Scan for the cell matching the given text and deliver its (X, Y) coordinate at center. 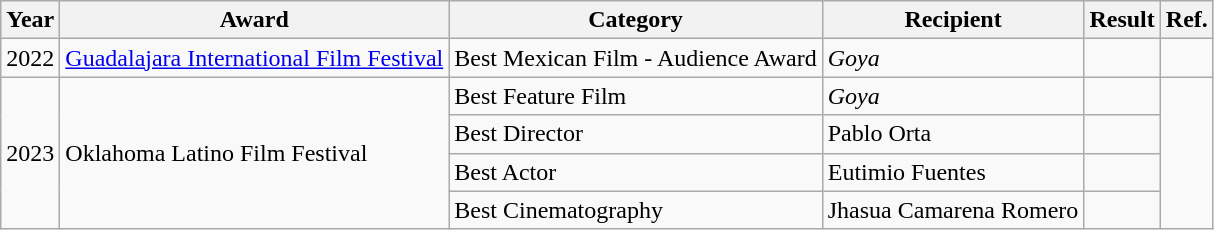
Guadalajara International Film Festival (254, 58)
Eutimio Fuentes (953, 172)
Pablo Orta (953, 134)
Best Actor (636, 172)
Category (636, 20)
Result (1122, 20)
Oklahoma Latino Film Festival (254, 153)
Award (254, 20)
2022 (30, 58)
Best Cinematography (636, 210)
Year (30, 20)
Recipient (953, 20)
Ref. (1186, 20)
Best Director (636, 134)
Best Feature Film (636, 96)
Best Mexican Film - Audience Award (636, 58)
Jhasua Camarena Romero (953, 210)
2023 (30, 153)
